Find where the given text appears and provide that cell's center as [x, y] coordinate. 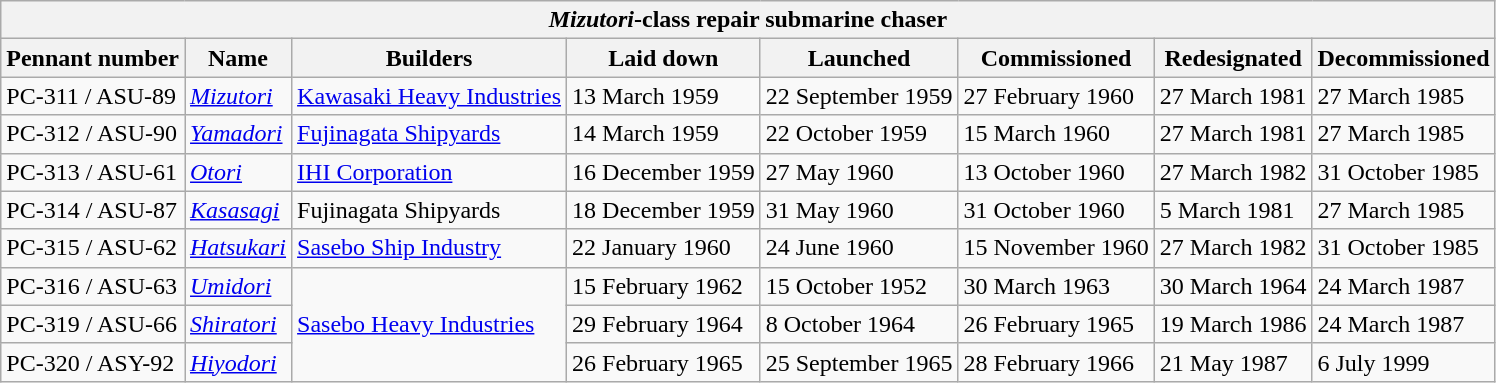
22 September 1959 [859, 96]
29 February 1964 [664, 324]
18 December 1959 [664, 210]
Otori [238, 172]
Pennant number [93, 58]
Sasebo Ship Industry [430, 248]
PC-316 / ASU-63 [93, 286]
Yamadori [238, 134]
15 October 1952 [859, 286]
8 October 1964 [859, 324]
5 March 1981 [1233, 210]
21 May 1987 [1233, 362]
14 March 1959 [664, 134]
PC-311 / ASU-89 [93, 96]
Decommissioned [1404, 58]
Commissioned [1056, 58]
16 December 1959 [664, 172]
27 February 1960 [1056, 96]
PC-320 / ASY-92 [93, 362]
PC-319 / ASU-66 [93, 324]
19 March 1986 [1233, 324]
6 July 1999 [1404, 362]
Shiratori [238, 324]
13 October 1960 [1056, 172]
PC-312 / ASU-90 [93, 134]
31 October 1960 [1056, 210]
27 May 1960 [859, 172]
13 March 1959 [664, 96]
24 June 1960 [859, 248]
Kasasagi [238, 210]
30 March 1963 [1056, 286]
22 January 1960 [664, 248]
PC-315 / ASU-62 [93, 248]
31 May 1960 [859, 210]
25 September 1965 [859, 362]
Name [238, 58]
Laid down [664, 58]
Builders [430, 58]
Hatsukari [238, 248]
IHI Corporation [430, 172]
15 November 1960 [1056, 248]
15 March 1960 [1056, 134]
Sasebo Heavy Industries [430, 324]
Umidori [238, 286]
Mizutori [238, 96]
Mizutori-class repair submarine chaser [748, 20]
Launched [859, 58]
PC-313 / ASU-61 [93, 172]
PC-314 / ASU-87 [93, 210]
22 October 1959 [859, 134]
15 February 1962 [664, 286]
28 February 1966 [1056, 362]
30 March 1964 [1233, 286]
Kawasaki Heavy Industries [430, 96]
Hiyodori [238, 362]
Redesignated [1233, 58]
